Scan for the cell matching the given text and deliver its [x, y] coordinate at center. 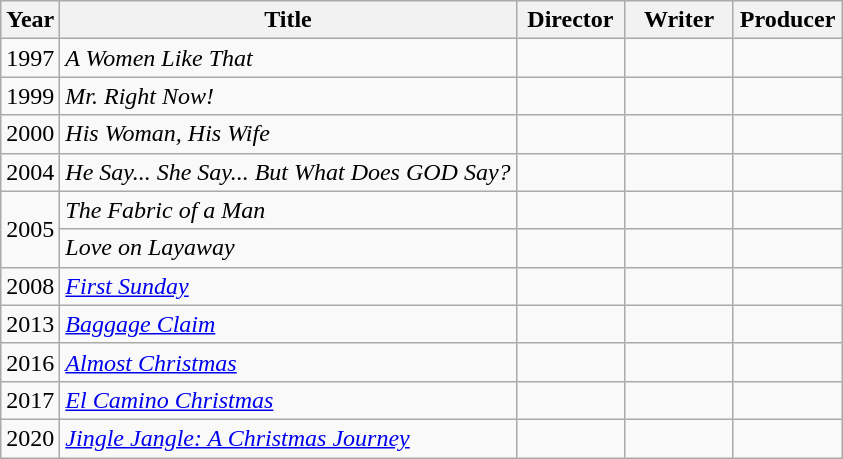
He Say... She Say... But What Does GOD Say? [288, 172]
A Women Like That [288, 58]
2020 [30, 438]
Mr. Right Now! [288, 96]
2008 [30, 286]
Title [288, 20]
2000 [30, 134]
Producer [788, 20]
2017 [30, 400]
2004 [30, 172]
First Sunday [288, 286]
Writer [680, 20]
2005 [30, 229]
1997 [30, 58]
His Woman, His Wife [288, 134]
Love on Layaway [288, 248]
Baggage Claim [288, 324]
Director [570, 20]
Year [30, 20]
El Camino Christmas [288, 400]
The Fabric of a Man [288, 210]
Jingle Jangle: A Christmas Journey [288, 438]
2013 [30, 324]
2016 [30, 362]
Almost Christmas [288, 362]
1999 [30, 96]
